Find where the given text appears and provide that cell's center as (x, y) coordinate. 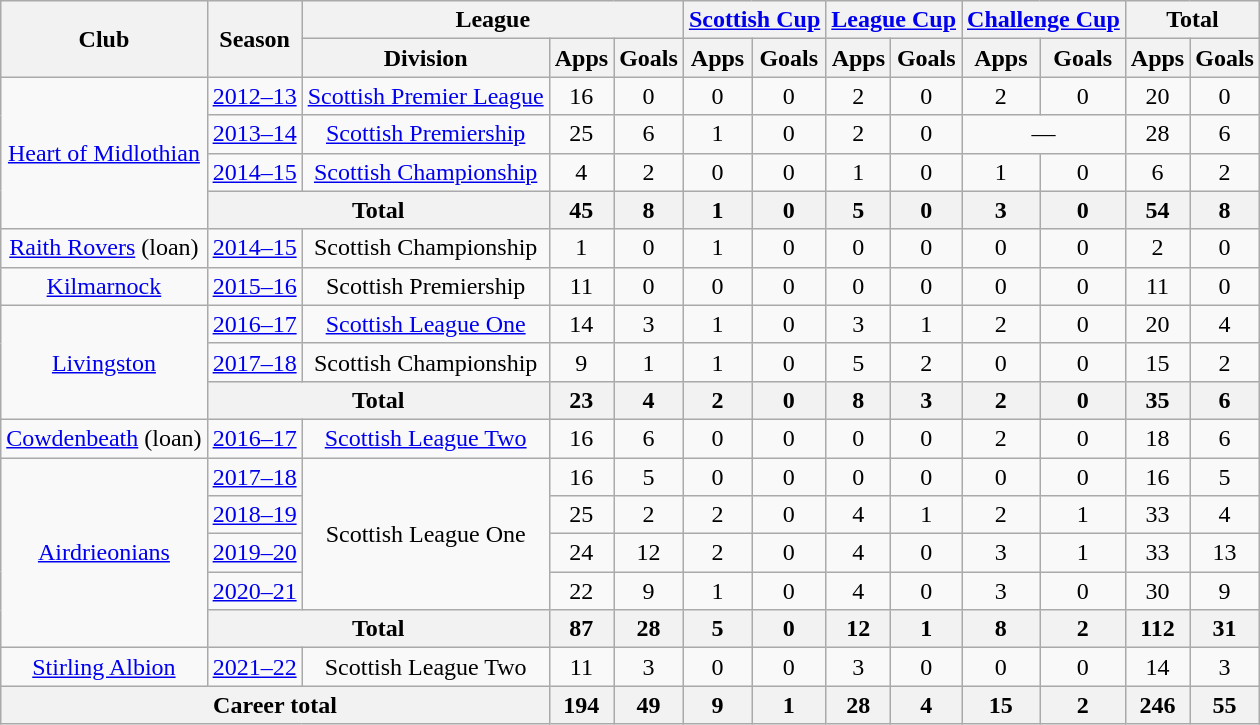
Club (104, 39)
2015–16 (254, 286)
Division (426, 58)
Challenge Cup (1044, 20)
League (492, 20)
87 (581, 629)
Cowdenbeath (loan) (104, 438)
Livingston (104, 362)
18 (1157, 438)
24 (581, 553)
13 (1225, 553)
2018–19 (254, 515)
23 (581, 400)
Stirling Albion (104, 667)
2012–13 (254, 96)
Season (254, 39)
Kilmarnock (104, 286)
22 (581, 591)
Scottish Premier League (426, 96)
2019–20 (254, 553)
31 (1225, 629)
Airdrieonians (104, 553)
2020–21 (254, 591)
45 (581, 210)
35 (1157, 400)
2021–22 (254, 667)
246 (1157, 705)
30 (1157, 591)
Heart of Midlothian (104, 153)
49 (649, 705)
— (1044, 134)
194 (581, 705)
112 (1157, 629)
55 (1225, 705)
League Cup (894, 20)
Scottish Cup (754, 20)
Career total (275, 705)
Raith Rovers (loan) (104, 248)
54 (1157, 210)
2013–14 (254, 134)
